Capture the cell that displays the provided text and extract its [X, Y] central coordinate. 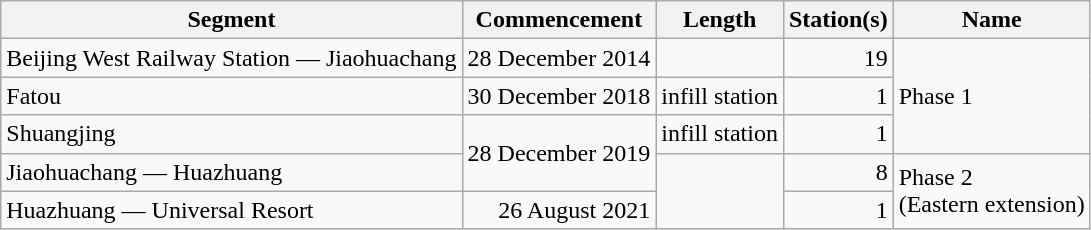
26 August 2021 [559, 210]
Phase 1 [992, 96]
Commencement [559, 20]
Station(s) [838, 20]
28 December 2014 [559, 58]
Jiaohuachang — Huazhuang [232, 172]
Segment [232, 20]
Fatou [232, 96]
28 December 2019 [559, 153]
Beijing West Railway Station — Jiaohuachang [232, 58]
30 December 2018 [559, 96]
19 [838, 58]
Name [992, 20]
8 [838, 172]
Shuangjing [232, 134]
Huazhuang — Universal Resort [232, 210]
Phase 2 (Eastern extension) [992, 191]
Length [720, 20]
